Provide the (x, y) coordinate of the cell's center where the given text is located.  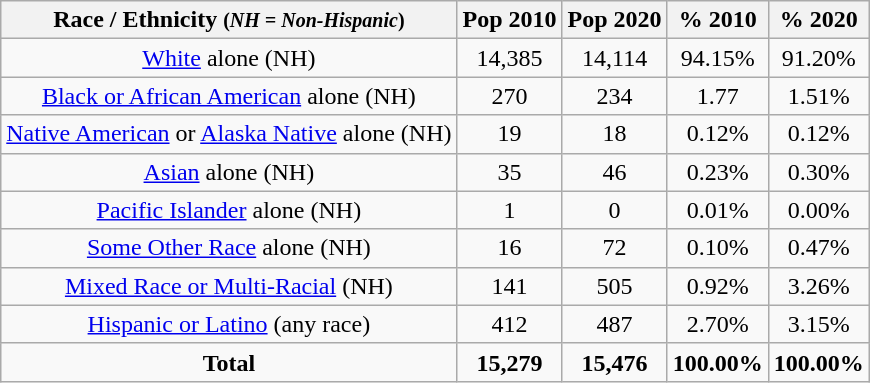
Race / Ethnicity (NH = Non-Hispanic) (229, 20)
46 (614, 172)
0 (614, 210)
Pacific Islander alone (NH) (229, 210)
0.47% (818, 248)
0.10% (718, 248)
18 (614, 134)
270 (510, 96)
234 (614, 96)
35 (510, 172)
72 (614, 248)
Some Other Race alone (NH) (229, 248)
15,476 (614, 362)
Pop 2010 (510, 20)
3.26% (818, 286)
3.15% (818, 324)
1.77 (718, 96)
Asian alone (NH) (229, 172)
94.15% (718, 58)
16 (510, 248)
Native American or Alaska Native alone (NH) (229, 134)
141 (510, 286)
0.30% (818, 172)
14,385 (510, 58)
505 (614, 286)
15,279 (510, 362)
Black or African American alone (NH) (229, 96)
White alone (NH) (229, 58)
0.00% (818, 210)
Pop 2020 (614, 20)
0.01% (718, 210)
14,114 (614, 58)
1 (510, 210)
Mixed Race or Multi-Racial (NH) (229, 286)
% 2010 (718, 20)
1.51% (818, 96)
412 (510, 324)
Total (229, 362)
0.92% (718, 286)
% 2020 (818, 20)
2.70% (718, 324)
19 (510, 134)
Hispanic or Latino (any race) (229, 324)
0.23% (718, 172)
91.20% (818, 58)
487 (614, 324)
